Scan for the cell matching the given text and deliver its (X, Y) coordinate at center. 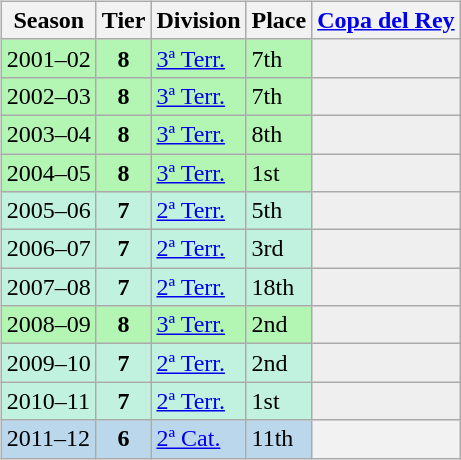
Season (48, 20)
11th (279, 439)
6 (124, 439)
2009–10 (48, 363)
Copa del Rey (386, 20)
2001–02 (48, 58)
2004–05 (48, 173)
2007–08 (48, 287)
2006–07 (48, 249)
2ª Cat. (198, 439)
2003–04 (48, 134)
5th (279, 211)
3rd (279, 249)
Tier (124, 20)
18th (279, 287)
Division (198, 20)
Place (279, 20)
2005–06 (48, 211)
2008–09 (48, 325)
8th (279, 134)
2011–12 (48, 439)
2002–03 (48, 96)
2010–11 (48, 401)
